Capture the cell that displays the provided text and extract its (X, Y) central coordinate. 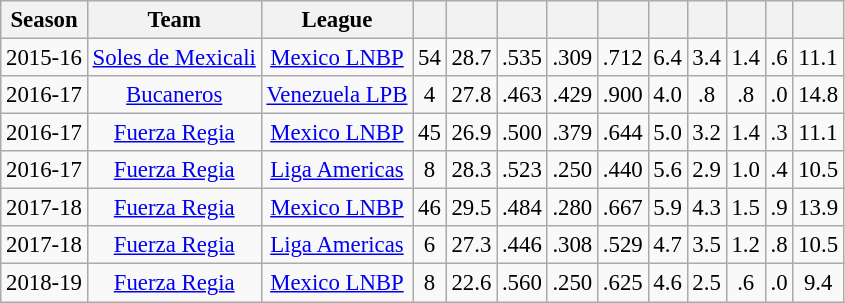
3.4 (706, 58)
.644 (623, 133)
2018-19 (44, 283)
Season (44, 20)
.429 (572, 95)
.440 (623, 170)
2.5 (706, 283)
2.9 (706, 170)
.308 (572, 245)
Bucaneros (174, 95)
.379 (572, 133)
4.6 (668, 283)
.625 (623, 283)
22.6 (471, 283)
.560 (522, 283)
5.9 (668, 208)
Venezuela LPB (337, 95)
1.5 (746, 208)
3.2 (706, 133)
Team (174, 20)
.463 (522, 95)
26.9 (471, 133)
4 (430, 95)
6.4 (668, 58)
28.3 (471, 170)
Soles de Mexicali (174, 58)
.4 (779, 170)
9.4 (818, 283)
14.8 (818, 95)
League (337, 20)
13.9 (818, 208)
3.5 (706, 245)
.529 (623, 245)
.309 (572, 58)
.500 (522, 133)
.523 (522, 170)
.446 (522, 245)
.484 (522, 208)
.9 (779, 208)
6 (430, 245)
.3 (779, 133)
.900 (623, 95)
4.0 (668, 95)
4.7 (668, 245)
4.3 (706, 208)
46 (430, 208)
.712 (623, 58)
29.5 (471, 208)
27.8 (471, 95)
28.7 (471, 58)
5.6 (668, 170)
27.3 (471, 245)
2015-16 (44, 58)
45 (430, 133)
.535 (522, 58)
5.0 (668, 133)
1.0 (746, 170)
.667 (623, 208)
54 (430, 58)
1.2 (746, 245)
.280 (572, 208)
